Scan for the cell matching the given text and deliver its (X, Y) coordinate at center. 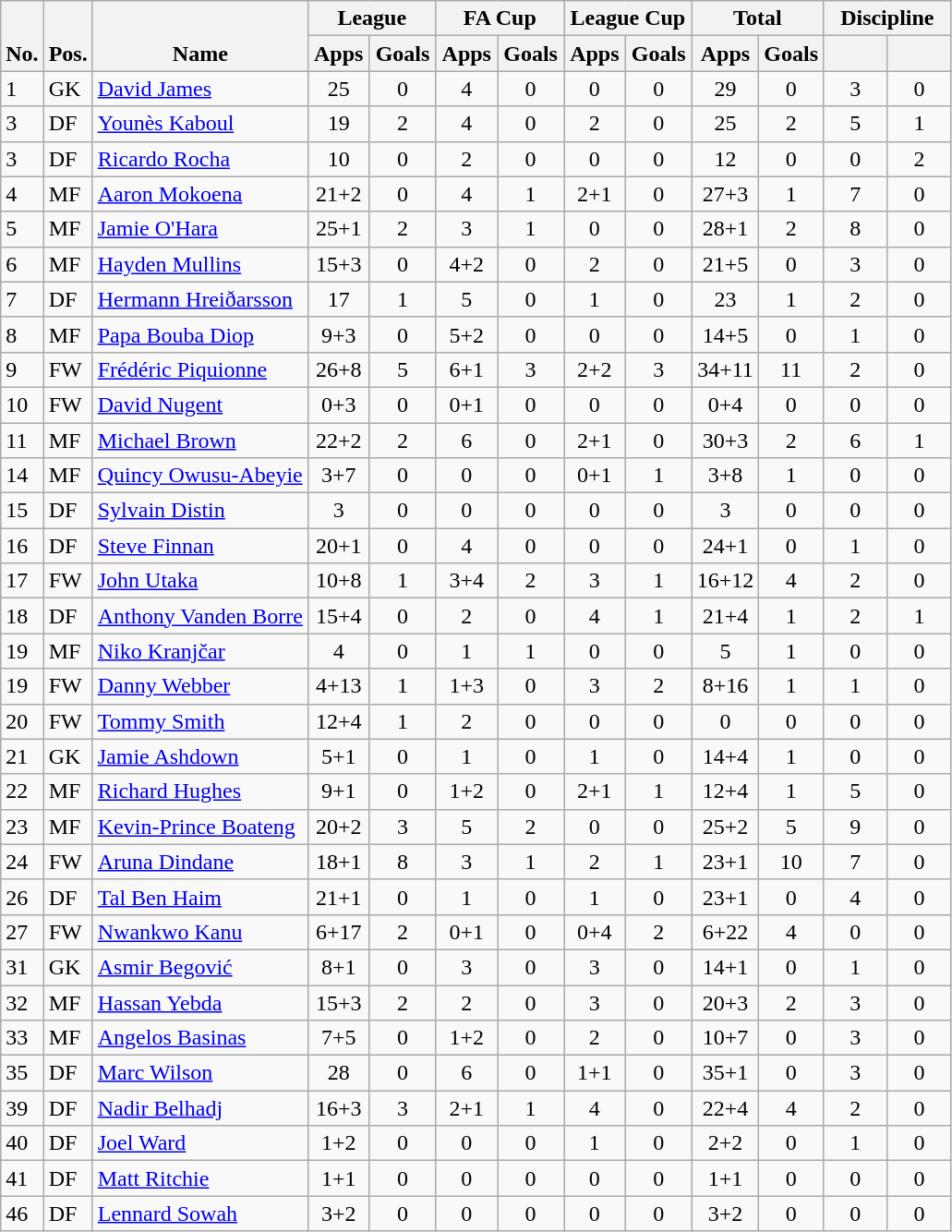
25+1 (338, 229)
Ricardo Rocha (199, 159)
Michael Brown (199, 441)
Hayden Mullins (199, 264)
15+4 (338, 616)
28 (338, 1073)
Sylvain Distin (199, 511)
22+4 (726, 1108)
Jamie O'Hara (199, 229)
33 (22, 1038)
Richard Hughes (199, 791)
20+1 (338, 546)
Anthony Vanden Borre (199, 616)
Steve Finnan (199, 546)
8+16 (726, 686)
27 (22, 932)
Discipline (888, 18)
22 (22, 791)
Pos. (68, 36)
32 (22, 1002)
Niko Kranjčar (199, 651)
21+2 (338, 194)
3+7 (338, 476)
Quincy Owusu-Abeyie (199, 476)
12 (726, 159)
Frédéric Piquionne (199, 369)
22+2 (338, 441)
Hermann Hreiðarsson (199, 299)
20 (22, 721)
Name (199, 36)
46 (22, 1214)
20+3 (726, 1002)
Kevin-Prince Boateng (199, 827)
31 (22, 967)
Joel Ward (199, 1143)
Nadir Belhadj (199, 1108)
21+4 (726, 616)
25+2 (726, 827)
Matt Ritchie (199, 1178)
No. (22, 36)
Papa Bouba Diop (199, 334)
Danny Webber (199, 686)
34+11 (726, 369)
21+1 (338, 897)
Nwankwo Kanu (199, 932)
Angelos Basinas (199, 1038)
Younès Kaboul (199, 124)
5+1 (338, 756)
Tommy Smith (199, 721)
9+1 (338, 791)
14+1 (726, 967)
Aruna Dindane (199, 862)
1+3 (467, 686)
Hassan Yebda (199, 1002)
League Cup (628, 18)
29 (726, 89)
35 (22, 1073)
Total (757, 18)
0+3 (338, 405)
David Nugent (199, 405)
6+22 (726, 932)
24+1 (726, 546)
John Utaka (199, 581)
16+3 (338, 1108)
Asmir Begović (199, 967)
18 (22, 616)
27+3 (726, 194)
Marc Wilson (199, 1073)
3+8 (726, 476)
41 (22, 1178)
18+1 (338, 862)
35+1 (726, 1073)
20+2 (338, 827)
30+3 (726, 441)
14+5 (726, 334)
Lennard Sowah (199, 1214)
4+13 (338, 686)
21+5 (726, 264)
28+1 (726, 229)
6+17 (338, 932)
10+7 (726, 1038)
Aaron Mokoena (199, 194)
7+5 (338, 1038)
14+4 (726, 756)
40 (22, 1143)
39 (22, 1108)
26 (22, 897)
21 (22, 756)
Tal Ben Haim (199, 897)
15 (22, 511)
16+12 (726, 581)
16 (22, 546)
4+2 (467, 264)
3+4 (467, 581)
8+1 (338, 967)
Jamie Ashdown (199, 756)
10+8 (338, 581)
14 (22, 476)
24 (22, 862)
League (371, 18)
FA Cup (500, 18)
9+3 (338, 334)
5+2 (467, 334)
6+1 (467, 369)
26+8 (338, 369)
David James (199, 89)
